Identify which cell holds the provided text, then report its [x, y] central coordinate. 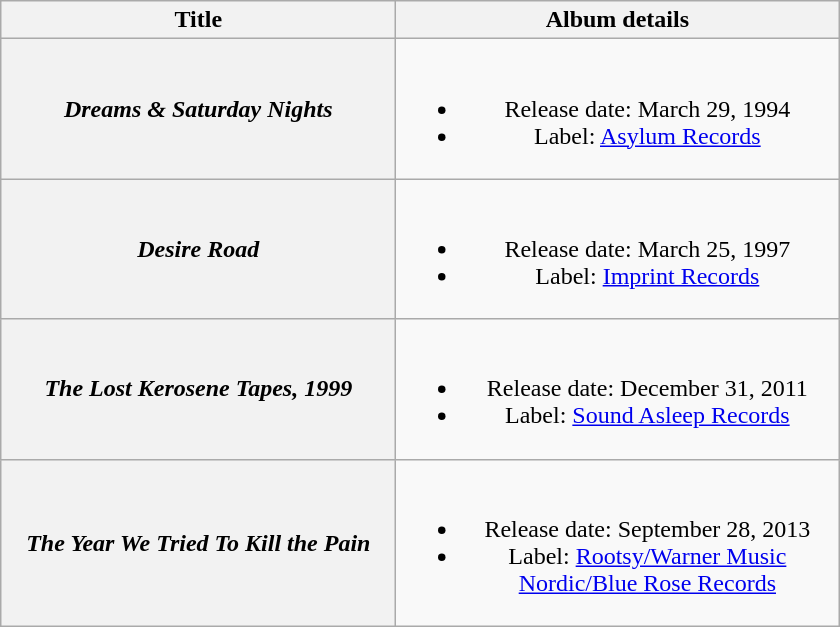
The Lost Kerosene Tapes, 1999 [198, 389]
Title [198, 20]
The Year We Tried To Kill the Pain [198, 542]
Release date: March 25, 1997Label: Imprint Records [618, 249]
Release date: December 31, 2011Label: Sound Asleep Records [618, 389]
Release date: March 29, 1994Label: Asylum Records [618, 109]
Desire Road [198, 249]
Release date: September 28, 2013Label: Rootsy/Warner Music Nordic/Blue Rose Records [618, 542]
Dreams & Saturday Nights [198, 109]
Album details [618, 20]
